Return the [x, y] coordinate for the center point of the cell that contains the specified text.  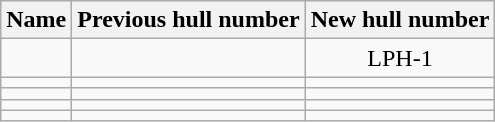
Previous hull number [188, 20]
Name [36, 20]
LPH-1 [400, 58]
New hull number [400, 20]
